Pinpoint the cell where the given text exists, returning its (x, y) midpoint coordinate. 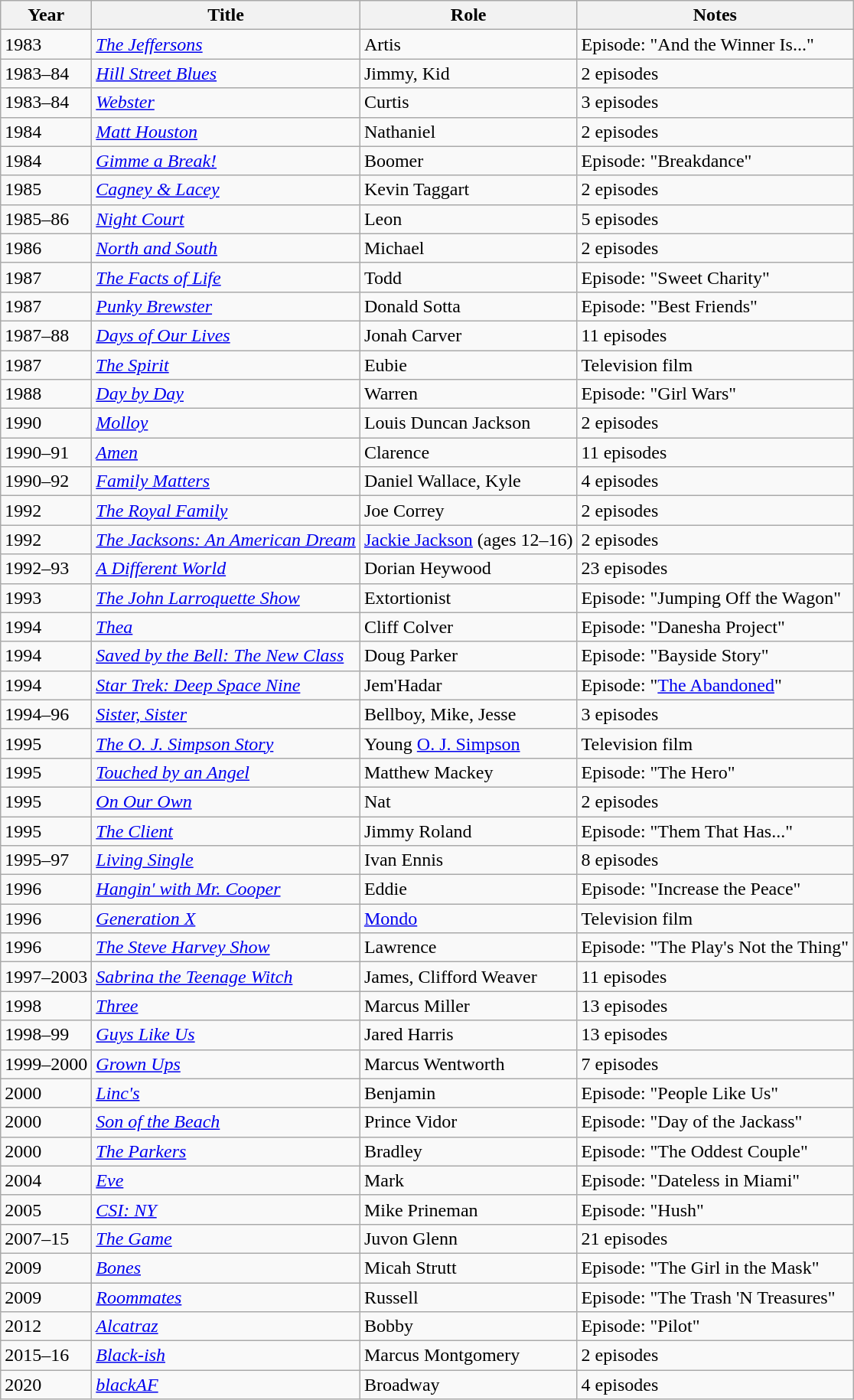
Joe Correy (468, 511)
Jem'Hadar (468, 685)
Hangin' with Mr. Cooper (227, 889)
The Jacksons: An American Dream (227, 540)
5 episodes (715, 219)
Daniel Wallace, Kyle (468, 481)
A Different World (227, 569)
Episode: "The Oddest Couple" (715, 1151)
Living Single (227, 860)
Episode: "People Like Us" (715, 1093)
Star Trek: Deep Space Nine (227, 685)
Episode: "Them That Has..." (715, 831)
Extortionist (468, 598)
Eve (227, 1180)
Guys Like Us (227, 1035)
Curtis (468, 103)
Touched by an Angel (227, 772)
Thea (227, 627)
1985–86 (46, 219)
1990 (46, 423)
Year (46, 15)
Night Court (227, 219)
1993 (46, 598)
Donald Sotta (468, 306)
The Facts of Life (227, 277)
The Jeffersons (227, 44)
1990–92 (46, 481)
The O. J. Simpson Story (227, 743)
The Spirit (227, 365)
Episode: "Pilot" (715, 1327)
8 episodes (715, 860)
Sister, Sister (227, 714)
Eddie (468, 889)
1997–2003 (46, 977)
Juvon Glenn (468, 1238)
Todd (468, 277)
Russell (468, 1297)
1985 (46, 190)
1999–2000 (46, 1064)
Molloy (227, 423)
Mondo (468, 919)
Episode: "Best Friends" (715, 306)
Bones (227, 1268)
The Steve Harvey Show (227, 948)
Mark (468, 1180)
Matthew Mackey (468, 772)
Doug Parker (468, 656)
Episode: "Sweet Charity" (715, 277)
On Our Own (227, 801)
1987–88 (46, 335)
1988 (46, 394)
2012 (46, 1327)
Days of Our Lives (227, 335)
Episode: "Girl Wars" (715, 394)
Clarence (468, 452)
Episode: "Jumping Off the Wagon" (715, 598)
Leon (468, 219)
Michael (468, 248)
Broadway (468, 1385)
Roommates (227, 1297)
Black-ish (227, 1356)
Episode: "Increase the Peace" (715, 889)
Alcatraz (227, 1327)
1990–91 (46, 452)
2007–15 (46, 1238)
Three (227, 1006)
North and South (227, 248)
Nat (468, 801)
1986 (46, 248)
Eubie (468, 365)
Micah Strutt (468, 1268)
Jimmy Roland (468, 831)
Marcus Miller (468, 1006)
Benjamin (468, 1093)
Bobby (468, 1327)
Warren (468, 394)
Kevin Taggart (468, 190)
Bradley (468, 1151)
Webster (227, 103)
Episode: "The Play's Not the Thing" (715, 948)
The Parkers (227, 1151)
Gimme a Break! (227, 161)
Episode: "Dateless in Miami" (715, 1180)
1994–96 (46, 714)
2004 (46, 1180)
Saved by the Bell: The New Class (227, 656)
Episode: "Hush" (715, 1209)
The John Larroquette Show (227, 598)
Episode: "The Abandoned" (715, 685)
Episode: "Breakdance" (715, 161)
Episode: "The Trash 'N Treasures" (715, 1297)
Louis Duncan Jackson (468, 423)
2020 (46, 1385)
Marcus Montgomery (468, 1356)
Sabrina the Teenage Witch (227, 977)
blackAF (227, 1385)
Marcus Wentworth (468, 1064)
Generation X (227, 919)
Linc's (227, 1093)
2015–16 (46, 1356)
Family Matters (227, 481)
Episode: "The Hero" (715, 772)
Artis (468, 44)
CSI: NY (227, 1209)
1998 (46, 1006)
1992–93 (46, 569)
Mike Prineman (468, 1209)
Jared Harris (468, 1035)
Hill Street Blues (227, 73)
Jackie Jackson (ages 12–16) (468, 540)
Grown Ups (227, 1064)
James, Clifford Weaver (468, 977)
Ivan Ennis (468, 860)
Bellboy, Mike, Jesse (468, 714)
Title (227, 15)
The Game (227, 1238)
1995–97 (46, 860)
23 episodes (715, 569)
Amen (227, 452)
Jimmy, Kid (468, 73)
The Royal Family (227, 511)
Nathaniel (468, 132)
Episode: "And the Winner Is..." (715, 44)
Notes (715, 15)
Cliff Colver (468, 627)
Day by Day (227, 394)
Role (468, 15)
21 episodes (715, 1238)
Matt Houston (227, 132)
Episode: "The Girl in the Mask" (715, 1268)
Episode: "Danesha Project" (715, 627)
Punky Brewster (227, 306)
Episode: "Day of the Jackass" (715, 1122)
Young O. J. Simpson (468, 743)
1998–99 (46, 1035)
Episode: "Bayside Story" (715, 656)
Son of the Beach (227, 1122)
7 episodes (715, 1064)
Lawrence (468, 948)
Jonah Carver (468, 335)
Boomer (468, 161)
1983 (46, 44)
Cagney & Lacey (227, 190)
Dorian Heywood (468, 569)
2005 (46, 1209)
The Client (227, 831)
Prince Vidor (468, 1122)
